Return the (x, y) coordinate for the center point of the cell that contains the specified text.  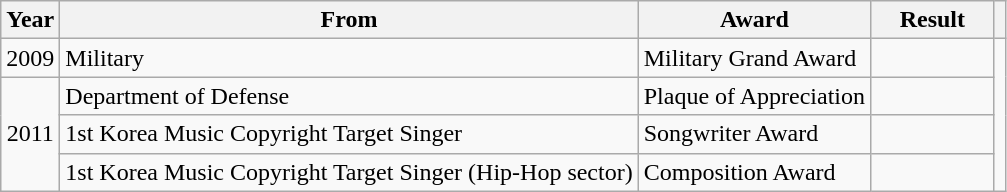
Plaque of Appreciation (754, 96)
2011 (30, 134)
1st Korea Music Copyright Target Singer (349, 134)
Result (933, 20)
Songwriter Award (754, 134)
Award (754, 20)
Military (349, 58)
Military Grand Award (754, 58)
Department of Defense (349, 96)
From (349, 20)
Composition Award (754, 172)
2009 (30, 58)
1st Korea Music Copyright Target Singer (Hip-Hop sector) (349, 172)
Year (30, 20)
